Find where the given text appears and provide that cell's center as [x, y] coordinate. 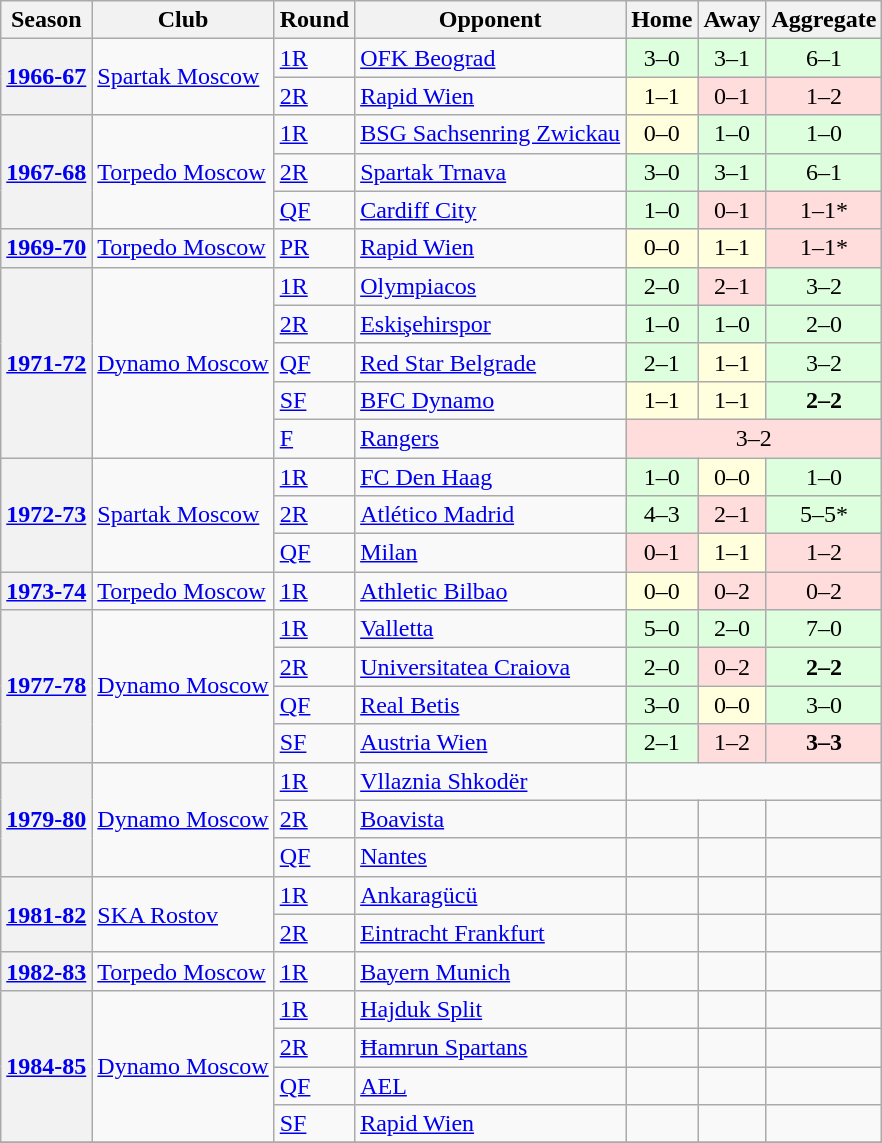
Cardiff City [490, 210]
PR [314, 248]
4–3 [662, 515]
Opponent [490, 20]
Ankaragücü [490, 895]
1966-67 [46, 77]
Hajduk Split [490, 1009]
Away [732, 20]
Aggregate [824, 20]
Season [46, 20]
1971-72 [46, 362]
F [314, 438]
Boavista [490, 819]
1972-73 [46, 515]
5–0 [662, 629]
Club [183, 20]
Bayern Munich [490, 971]
Universitatea Craiova [490, 667]
Eintracht Frankfurt [490, 933]
AEL [490, 1085]
Red Star Belgrade [490, 362]
Austria Wien [490, 743]
Rangers [490, 438]
1973-74 [46, 591]
Olympiacos [490, 286]
SKA Rostov [183, 914]
Eskişehirspor [490, 324]
Valletta [490, 629]
1982-83 [46, 971]
Vllaznia Shkodër [490, 781]
5–5* [824, 515]
1979-80 [46, 819]
Home [662, 20]
Round [314, 20]
Spartak Trnava [490, 172]
1969-70 [46, 248]
Milan [490, 553]
OFK Beograd [490, 58]
Nantes [490, 857]
FC Den Haag [490, 477]
7–0 [824, 629]
1967-68 [46, 172]
1981-82 [46, 914]
BFC Dynamo [490, 400]
Athletic Bilbao [490, 591]
BSG Sachsenring Zwickau [490, 134]
Atlético Madrid [490, 515]
1984-85 [46, 1066]
1977-78 [46, 686]
Real Betis [490, 705]
Ħamrun Spartans [490, 1047]
3–3 [824, 743]
